Capture the cell that displays the provided text and extract its (X, Y) central coordinate. 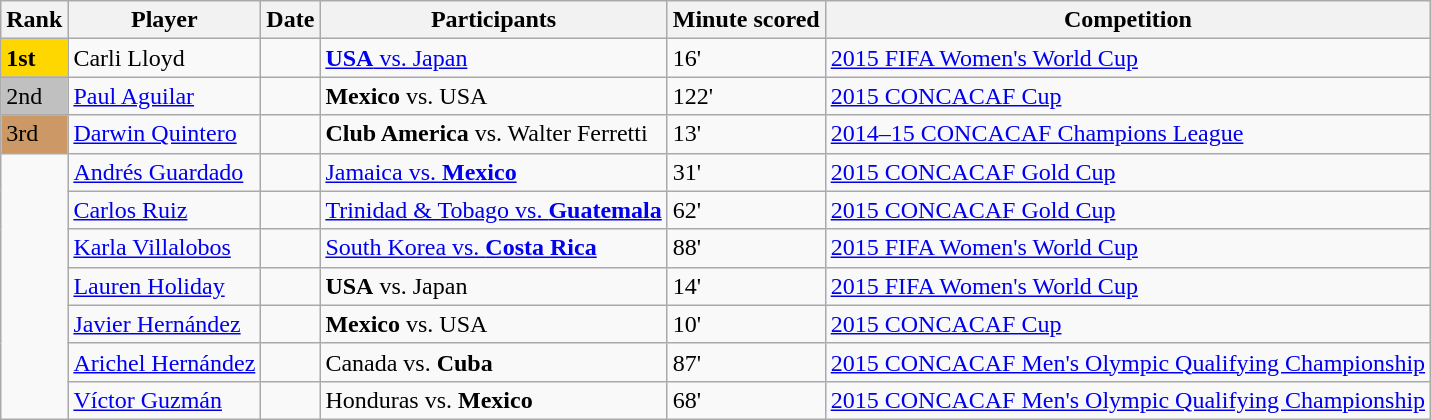
2nd (34, 96)
Carlos Ruiz (164, 210)
68' (746, 400)
Paul Aguilar (164, 96)
Rank (34, 20)
14' (746, 286)
122' (746, 96)
Trinidad & Tobago vs. Guatemala (494, 210)
Karla Villalobos (164, 248)
2014–15 CONCACAF Champions League (1128, 134)
62' (746, 210)
88' (746, 248)
31' (746, 172)
Jamaica vs. Mexico (494, 172)
Participants (494, 20)
Canada vs. Cuba (494, 362)
Honduras vs. Mexico (494, 400)
Víctor Guzmán (164, 400)
Competition (1128, 20)
Arichel Hernández (164, 362)
10' (746, 324)
Minute scored (746, 20)
87' (746, 362)
South Korea vs. Costa Rica (494, 248)
Date (290, 20)
Carli Lloyd (164, 58)
Andrés Guardado (164, 172)
1st (34, 58)
Javier Hernández (164, 324)
13' (746, 134)
Darwin Quintero (164, 134)
16' (746, 58)
Player (164, 20)
3rd (34, 134)
Lauren Holiday (164, 286)
Club America vs. Walter Ferretti (494, 134)
